Detect which cell encompasses the target text, then output its (x, y) center coordinate. 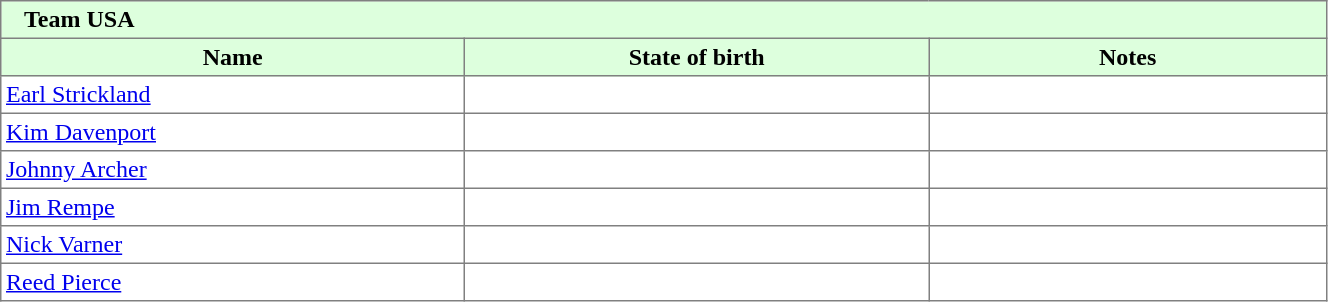
Team USA (664, 20)
Reed Pierce (233, 282)
Earl Strickland (233, 95)
Notes (1128, 57)
State of birth (697, 57)
Jim Rempe (233, 207)
Name (233, 57)
Nick Varner (233, 245)
Johnny Archer (233, 170)
Kim Davenport (233, 132)
